Determine the (X, Y) coordinate at the center of the cell enclosing the given text.  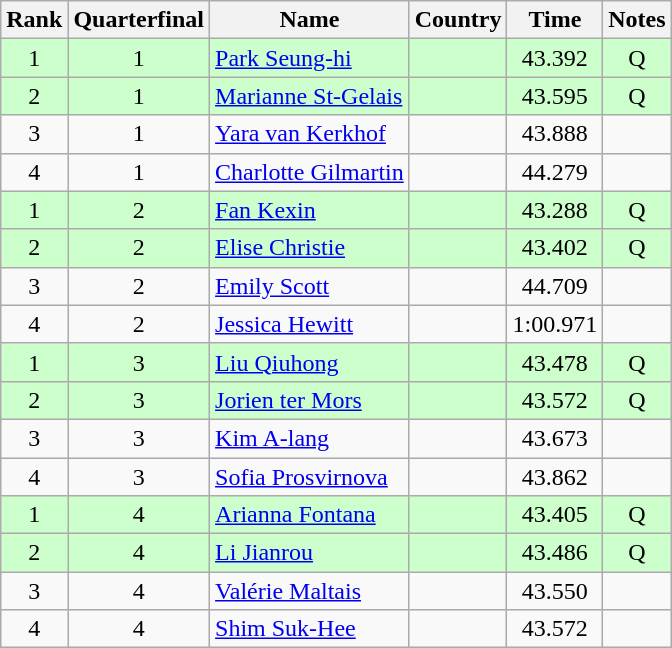
43.595 (555, 96)
Jorien ter Mors (310, 400)
Valérie Maltais (310, 591)
1:00.971 (555, 324)
Kim A-lang (310, 438)
Liu Qiuhong (310, 362)
43.402 (555, 248)
Sofia Prosvirnova (310, 477)
Country (458, 20)
43.478 (555, 362)
43.862 (555, 477)
43.392 (555, 58)
Arianna Fontana (310, 515)
43.486 (555, 553)
Charlotte Gilmartin (310, 172)
43.888 (555, 134)
43.405 (555, 515)
Jessica Hewitt (310, 324)
Quarterfinal (139, 20)
43.673 (555, 438)
Emily Scott (310, 286)
44.709 (555, 286)
Li Jianrou (310, 553)
44.279 (555, 172)
43.288 (555, 210)
Name (310, 20)
Park Seung-hi (310, 58)
Rank (34, 20)
Fan Kexin (310, 210)
Marianne St-Gelais (310, 96)
Notes (637, 20)
Yara van Kerkhof (310, 134)
43.550 (555, 591)
Shim Suk-Hee (310, 629)
Elise Christie (310, 248)
Time (555, 20)
